From the cell containing the given text, extract its center point as (X, Y) coordinate. 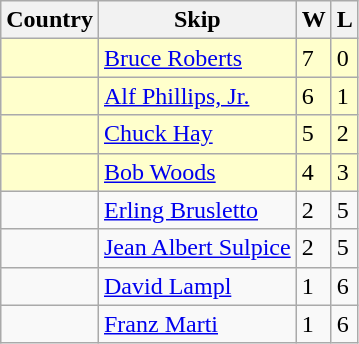
Skip (197, 20)
Franz Marti (197, 324)
Erling Brusletto (197, 210)
Chuck Hay (197, 134)
L (344, 20)
Bruce Roberts (197, 58)
Bob Woods (197, 172)
Jean Albert Sulpice (197, 248)
7 (314, 58)
3 (344, 172)
David Lampl (197, 286)
4 (314, 172)
0 (344, 58)
Alf Phillips, Jr. (197, 96)
W (314, 20)
Country (50, 20)
